Identify which cell holds the provided text, then report its (x, y) central coordinate. 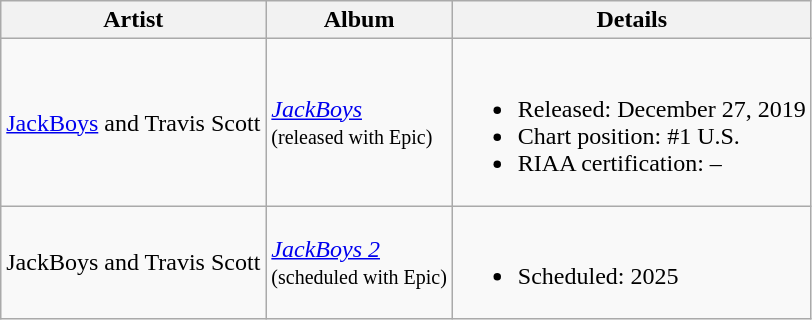
JackBoys(released with Epic) (359, 122)
Artist (134, 20)
Released: December 27, 2019Chart position: #1 U.S.RIAA certification: – (632, 122)
Scheduled: 2025 (632, 262)
Details (632, 20)
Album (359, 20)
JackBoys 2(scheduled with Epic) (359, 262)
